Return the [x, y] coordinate for the center point of the cell that contains the specified text.  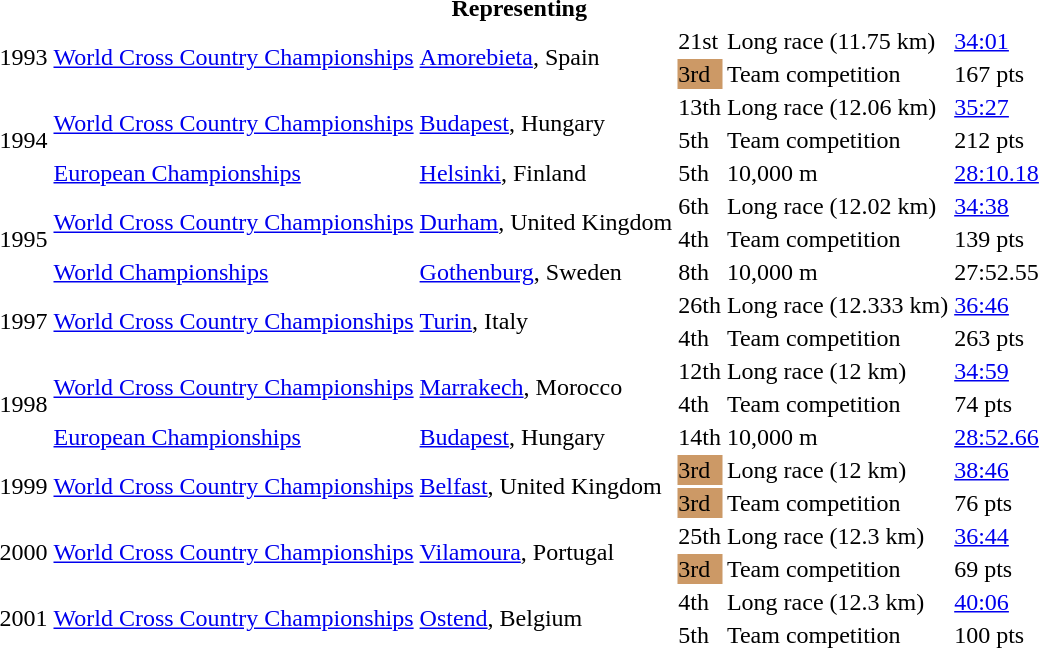
Long race (12.333 km) [837, 305]
Belfast, United Kingdom [546, 486]
14th [700, 437]
Long race (12.06 km) [837, 107]
8th [700, 272]
13th [700, 107]
21st [700, 41]
Long race (12.02 km) [837, 206]
Marrakech, Morocco [546, 388]
Durham, United Kingdom [546, 222]
Amorebieta, Spain [546, 58]
Turin, Italy [546, 322]
26th [700, 305]
Helsinki, Finland [546, 173]
Gothenburg, Sweden [546, 272]
6th [700, 206]
Long race (11.75 km) [837, 41]
World Championships [234, 272]
12th [700, 371]
25th [700, 536]
Vilamoura, Portugal [546, 552]
